Provide the [X, Y] coordinate of the cell's center where the given text is located.  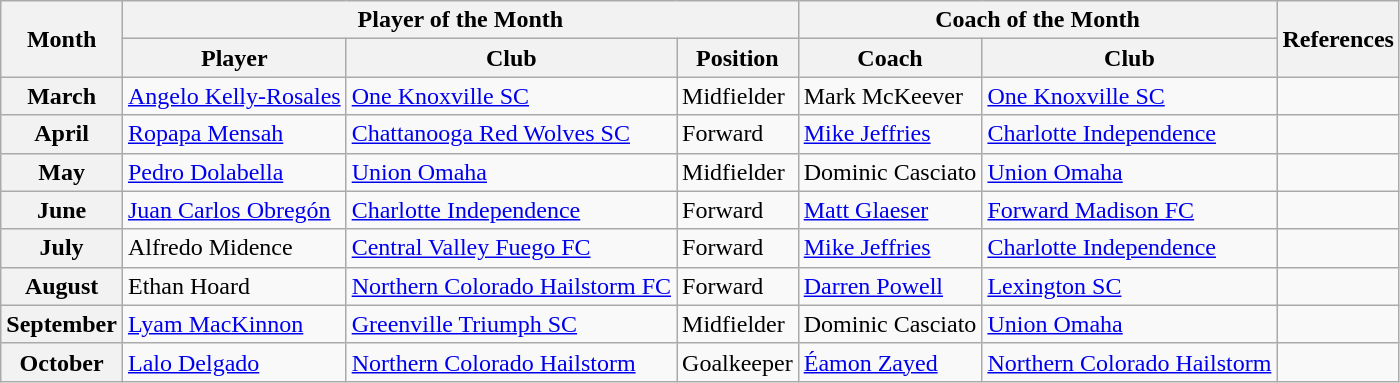
References [1338, 39]
Alfredo Midence [234, 248]
March [62, 96]
Player of the Month [460, 20]
Mark McKeever [890, 96]
Lyam MacKinnon [234, 324]
Ethan Hoard [234, 286]
Lalo Delgado [234, 362]
September [62, 324]
Chattanooga Red Wolves SC [511, 134]
Juan Carlos Obregón [234, 210]
Forward Madison FC [1130, 210]
Ropapa Mensah [234, 134]
Coach [890, 58]
August [62, 286]
Éamon Zayed [890, 362]
June [62, 210]
Player [234, 58]
Greenville Triumph SC [511, 324]
April [62, 134]
Lexington SC [1130, 286]
Pedro Dolabella [234, 172]
Coach of the Month [1038, 20]
Northern Colorado Hailstorm FC [511, 286]
Angelo Kelly-Rosales [234, 96]
October [62, 362]
Goalkeeper [738, 362]
May [62, 172]
Month [62, 39]
Central Valley Fuego FC [511, 248]
July [62, 248]
Matt Glaeser [890, 210]
Position [738, 58]
Darren Powell [890, 286]
